Detect which cell encompasses the target text, then output its (x, y) center coordinate. 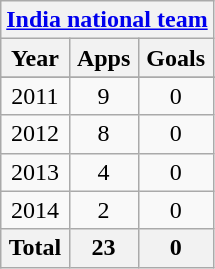
23 (104, 248)
India national team (107, 20)
2013 (35, 172)
Total (35, 248)
Apps (104, 58)
2012 (35, 134)
9 (104, 96)
Year (35, 58)
2014 (35, 210)
2011 (35, 96)
4 (104, 172)
8 (104, 134)
Goals (176, 58)
2 (104, 210)
